Find where the given text appears and provide that cell's center as (x, y) coordinate. 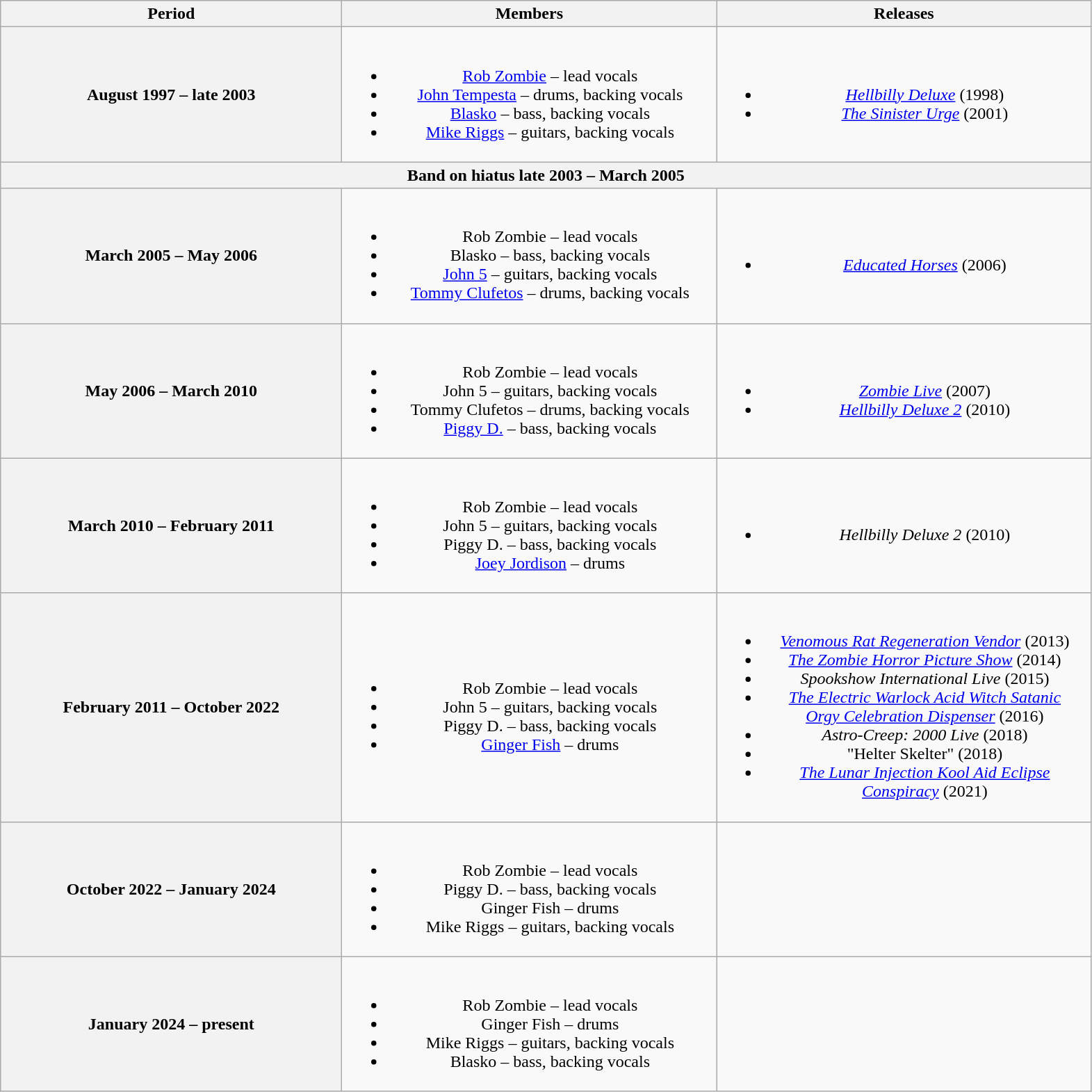
Hellbilly Deluxe (1998)The Sinister Urge (2001) (904, 95)
March 2005 – May 2006 (171, 256)
October 2022 – January 2024 (171, 889)
August 1997 – late 2003 (171, 95)
February 2011 – October 2022 (171, 708)
Rob Zombie – lead vocalsJohn 5 – guitars, backing vocalsTommy Clufetos – drums, backing vocalsPiggy D. – bass, backing vocals (530, 391)
May 2006 – March 2010 (171, 391)
Educated Horses (2006) (904, 256)
Members (530, 14)
Rob Zombie – lead vocalsBlasko – bass, backing vocalsJohn 5 – guitars, backing vocalsTommy Clufetos – drums, backing vocals (530, 256)
Rob Zombie – lead vocalsPiggy D. – bass, backing vocalsGinger Fish – drumsMike Riggs – guitars, backing vocals (530, 889)
Zombie Live (2007)Hellbilly Deluxe 2 (2010) (904, 391)
Band on hiatus late 2003 – March 2005 (546, 175)
Rob Zombie – lead vocalsGinger Fish – drumsMike Riggs – guitars, backing vocalsBlasko – bass, backing vocals (530, 1024)
Hellbilly Deluxe 2 (2010) (904, 525)
Rob Zombie – lead vocalsJohn 5 – guitars, backing vocalsPiggy D. – bass, backing vocalsJoey Jordison – drums (530, 525)
Releases (904, 14)
January 2024 – present (171, 1024)
Rob Zombie – lead vocalsJohn Tempesta – drums, backing vocalsBlasko – bass, backing vocalsMike Riggs – guitars, backing vocals (530, 95)
Rob Zombie – lead vocalsJohn 5 – guitars, backing vocalsPiggy D. – bass, backing vocalsGinger Fish – drums (530, 708)
March 2010 – February 2011 (171, 525)
Period (171, 14)
